From the cell containing the given text, extract its center point as (X, Y) coordinate. 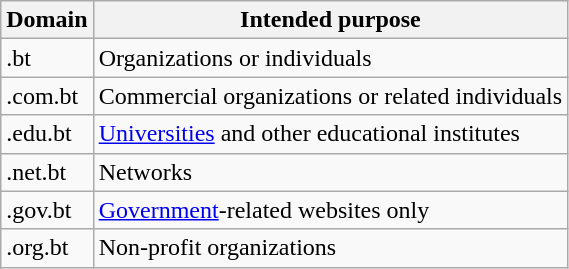
Networks (330, 172)
.net.bt (47, 172)
Intended purpose (330, 20)
Domain (47, 20)
Non-profit organizations (330, 248)
.gov.bt (47, 210)
Universities and other educational institutes (330, 134)
.com.bt (47, 96)
.org.bt (47, 248)
.bt (47, 58)
.edu.bt (47, 134)
Organizations or individuals (330, 58)
Government-related websites only (330, 210)
Commercial organizations or related individuals (330, 96)
